Pinpoint the cell where the given text exists, returning its [X, Y] midpoint coordinate. 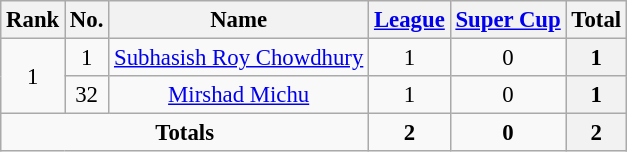
Rank [33, 20]
Subhasish Roy Chowdhury [239, 58]
Mirshad Michu [239, 95]
No. [87, 20]
Name [239, 20]
Totals [185, 133]
32 [87, 95]
League [410, 20]
Total [596, 20]
Super Cup [508, 20]
